Provide the (x, y) coordinate of the cell's center where the given text is located.  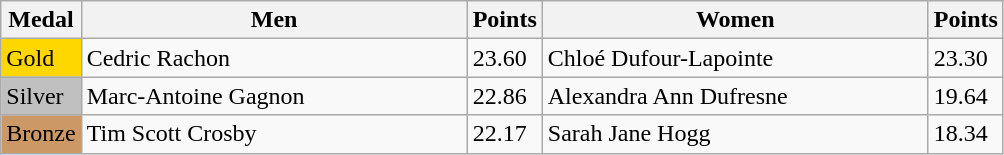
Tim Scott Crosby (274, 134)
Gold (41, 58)
Cedric Rachon (274, 58)
Marc-Antoine Gagnon (274, 96)
18.34 (966, 134)
19.64 (966, 96)
Medal (41, 20)
22.17 (504, 134)
Bronze (41, 134)
Women (735, 20)
Men (274, 20)
23.30 (966, 58)
Silver (41, 96)
22.86 (504, 96)
Alexandra Ann Dufresne (735, 96)
Sarah Jane Hogg (735, 134)
Chloé Dufour-Lapointe (735, 58)
23.60 (504, 58)
